Pinpoint the cell where the given text exists, returning its (X, Y) midpoint coordinate. 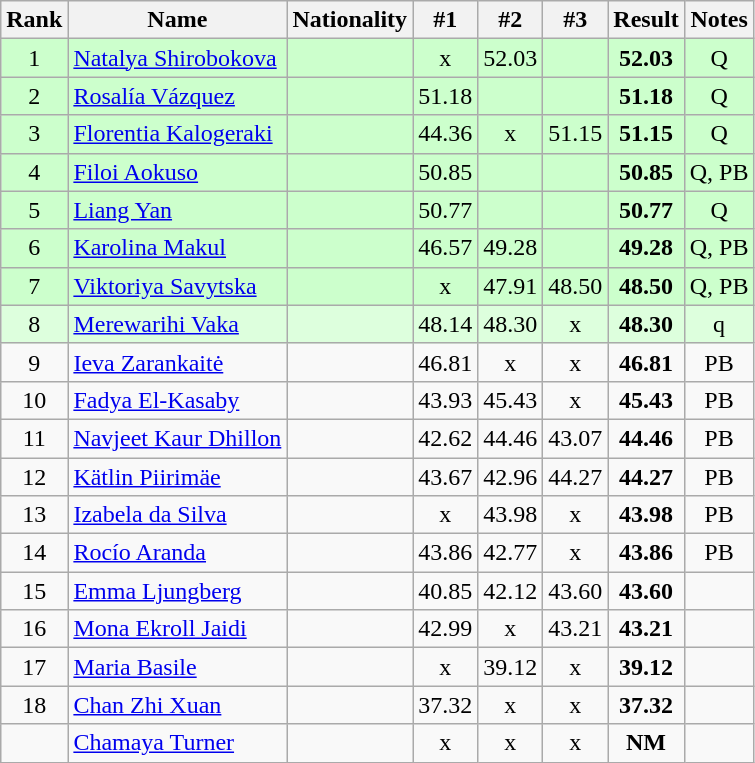
42.12 (510, 591)
Chamaya Turner (178, 743)
42.62 (446, 438)
Rocío Aranda (178, 553)
Merewarihi Vaka (178, 324)
10 (34, 400)
#3 (576, 20)
6 (34, 248)
15 (34, 591)
NM (646, 743)
47.91 (510, 286)
40.85 (446, 591)
43.07 (576, 438)
Result (646, 20)
Natalya Shirobokova (178, 58)
Filoi Aokuso (178, 172)
#2 (510, 20)
Rosalía Vázquez (178, 96)
1 (34, 58)
12 (34, 477)
Chan Zhi Xuan (178, 705)
Navjeet Kaur Dhillon (178, 438)
5 (34, 210)
7 (34, 286)
Maria Basile (178, 667)
48.14 (446, 324)
43.93 (446, 400)
11 (34, 438)
42.77 (510, 553)
Name (178, 20)
Ieva Zarankaitė (178, 362)
Notes (719, 20)
Karolina Makul (178, 248)
Florentia Kalogeraki (178, 134)
42.96 (510, 477)
9 (34, 362)
44.36 (446, 134)
42.99 (446, 629)
q (719, 324)
43.67 (446, 477)
18 (34, 705)
Fadya El-Kasaby (178, 400)
Nationality (350, 20)
46.57 (446, 248)
13 (34, 515)
Emma Ljungberg (178, 591)
17 (34, 667)
#1 (446, 20)
Rank (34, 20)
2 (34, 96)
8 (34, 324)
14 (34, 553)
Kätlin Piirimäe (178, 477)
3 (34, 134)
Izabela da Silva (178, 515)
Mona Ekroll Jaidi (178, 629)
Liang Yan (178, 210)
4 (34, 172)
Viktoriya Savytska (178, 286)
16 (34, 629)
